Return (x, y) of the center of cell containing provided text 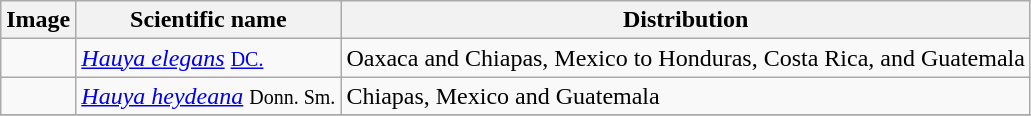
Oaxaca and Chiapas, Mexico to Honduras, Costa Rica, and Guatemala (686, 58)
Scientific name (208, 20)
Image (38, 20)
Distribution (686, 20)
Chiapas, Mexico and Guatemala (686, 96)
Hauya elegans DC. (208, 58)
Hauya heydeana Donn. Sm. (208, 96)
